Output the (X, Y) coordinate of the center of the cell containing the given text.  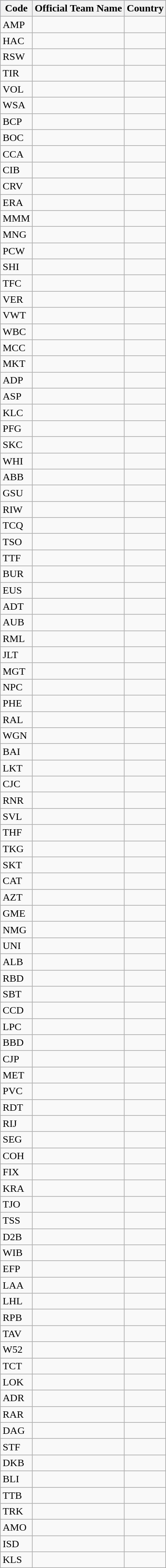
GSU (16, 493)
TJO (16, 1204)
TTB (16, 1495)
RIW (16, 510)
RNR (16, 800)
CCA (16, 154)
KLC (16, 412)
LPC (16, 1027)
RAL (16, 720)
BAI (16, 752)
CJC (16, 784)
EFP (16, 1269)
WHI (16, 461)
FIX (16, 1172)
NMG (16, 929)
KLS (16, 1560)
VWT (16, 315)
RBD (16, 978)
CIB (16, 170)
RSW (16, 57)
KRA (16, 1188)
LKT (16, 768)
TSS (16, 1220)
ADP (16, 380)
VER (16, 299)
SVL (16, 816)
ERA (16, 203)
TFC (16, 283)
EUS (16, 590)
MKT (16, 364)
CCD (16, 1011)
MGT (16, 671)
Country (145, 8)
GME (16, 913)
WGN (16, 736)
COH (16, 1156)
JLT (16, 655)
THF (16, 833)
SKC (16, 445)
BCP (16, 121)
DAG (16, 1430)
MET (16, 1075)
LOK (16, 1382)
BUR (16, 574)
W52 (16, 1350)
LAA (16, 1285)
AUB (16, 622)
SHI (16, 267)
TKG (16, 849)
TIR (16, 73)
PCW (16, 251)
LHL (16, 1301)
STF (16, 1447)
RML (16, 639)
TTF (16, 558)
Code (16, 8)
SKT (16, 865)
Official Team Name (78, 8)
DKB (16, 1463)
D2B (16, 1237)
UNI (16, 946)
ABB (16, 477)
ALB (16, 962)
MNG (16, 235)
SBT (16, 994)
TRK (16, 1512)
AMO (16, 1528)
ADT (16, 606)
CJP (16, 1059)
BOC (16, 138)
PHE (16, 703)
TCQ (16, 526)
ISD (16, 1544)
TSO (16, 542)
WSA (16, 105)
WBC (16, 332)
CAT (16, 881)
TAV (16, 1334)
SEG (16, 1140)
RPB (16, 1317)
RAR (16, 1414)
MMM (16, 219)
AZT (16, 897)
PFG (16, 428)
HAC (16, 41)
BLI (16, 1479)
MCC (16, 348)
VOL (16, 89)
RDT (16, 1107)
TCT (16, 1366)
NPC (16, 687)
BBD (16, 1043)
ASP (16, 396)
AMP (16, 25)
RIJ (16, 1123)
WIB (16, 1253)
CRV (16, 186)
ADR (16, 1398)
PVC (16, 1091)
